From the cell containing the given text, extract its center point as (X, Y) coordinate. 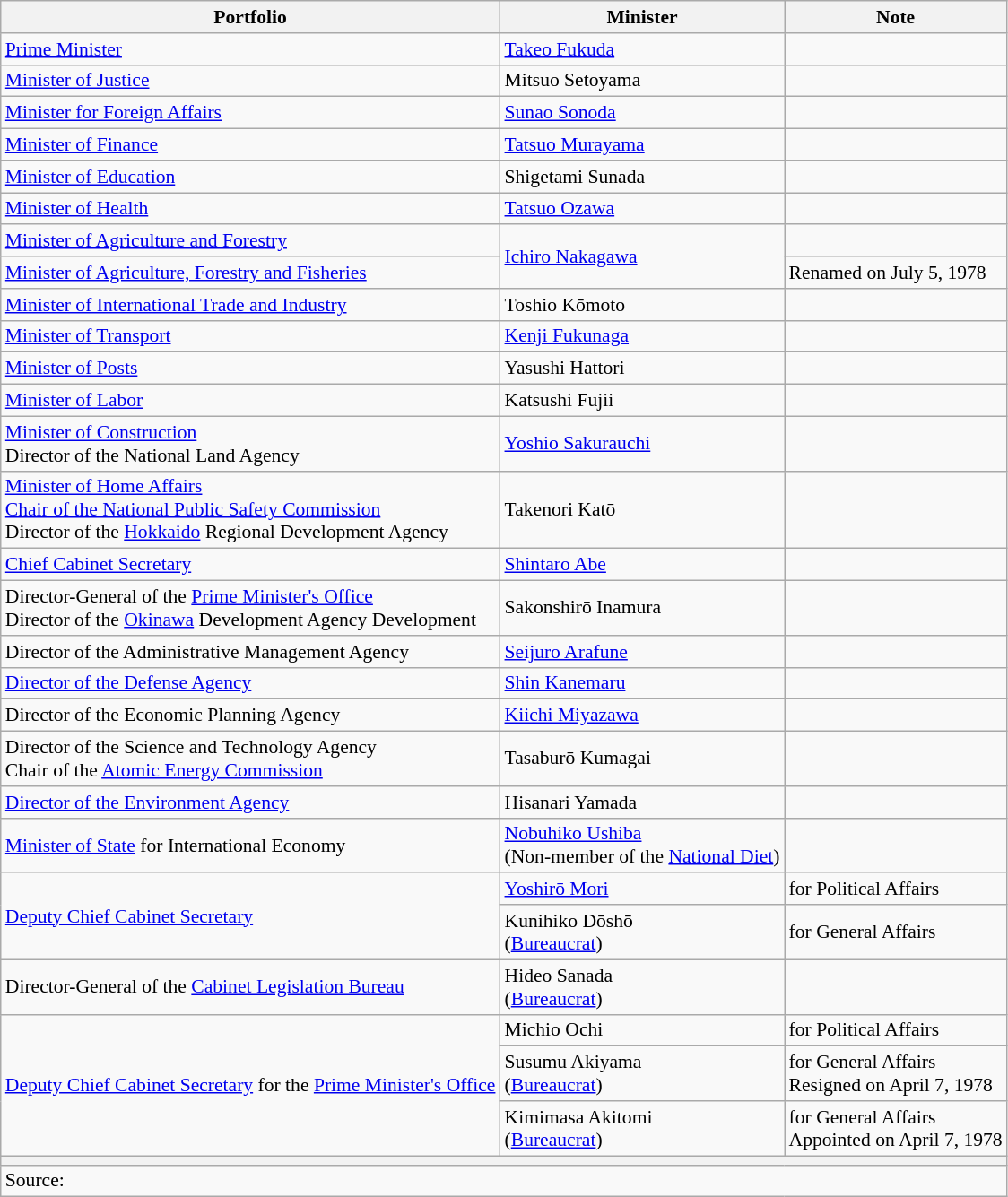
Minister of Labor (251, 401)
Minister of State for International Economy (251, 845)
Katsushi Fujii (642, 401)
Minister for Foreign Affairs (251, 113)
Toshio Kōmoto (642, 305)
Kiichi Miyazawa (642, 716)
Tatsuo Murayama (642, 145)
Shin Kanemaru (642, 683)
Sakonshirō Inamura (642, 608)
Tatsuo Ozawa (642, 209)
Source: (504, 1181)
Michio Ochi (642, 1030)
Minister of Agriculture, Forestry and Fisheries (251, 273)
Kunihiko Dōshō(Bureaucrat) (642, 932)
Renamed on July 5, 1978 (896, 273)
Chief Cabinet Secretary (251, 565)
Mitsuo Setoyama (642, 81)
Kenji Fukunaga (642, 336)
Takeo Fukuda (642, 49)
Yasushi Hattori (642, 369)
Shintaro Abe (642, 565)
Director of the Science and Technology AgencyChair of the Atomic Energy Commission (251, 759)
Seijuro Arafune (642, 652)
Minister of Agriculture and Forestry (251, 241)
Director-General of the Cabinet Legislation Bureau (251, 986)
Director-General of the Prime Minister's OfficeDirector of the Okinawa Development Agency Development (251, 608)
Kimimasa Akitomi(Bureaucrat) (642, 1128)
for General AffairsResigned on April 7, 1978 (896, 1074)
Prime Minister (251, 49)
Yoshirō Mori (642, 889)
Hideo Sanada(Bureaucrat) (642, 986)
Director of the Economic Planning Agency (251, 716)
for General Affairs (896, 932)
Minister of International Trade and Industry (251, 305)
Minister of ConstructionDirector of the National Land Agency (251, 443)
Minister of Finance (251, 145)
Director of the Environment Agency (251, 802)
Nobuhiko Ushiba(Non-member of the National Diet) (642, 845)
Minister of Justice (251, 81)
Deputy Chief Cabinet Secretary (251, 916)
Portfolio (251, 17)
Director of the Defense Agency (251, 683)
Takenori Katō (642, 509)
Minister of Education (251, 177)
Shigetami Sunada (642, 177)
Minister of Transport (251, 336)
Yoshio Sakurauchi (642, 443)
Minister of Home AffairsChair of the National Public Safety CommissionDirector of the Hokkaido Regional Development Agency (251, 509)
for General AffairsAppointed on April 7, 1978 (896, 1128)
Susumu Akiyama(Bureaucrat) (642, 1074)
Tasaburō Kumagai (642, 759)
Minister of Health (251, 209)
Hisanari Yamada (642, 802)
Minister (642, 17)
Ichiro Nakagawa (642, 256)
Director of the Administrative Management Agency (251, 652)
Sunao Sonoda (642, 113)
Minister of Posts (251, 369)
Deputy Chief Cabinet Secretary for the Prime Minister's Office (251, 1085)
Note (896, 17)
